Find where the given text appears and provide that cell's center as [X, Y] coordinate. 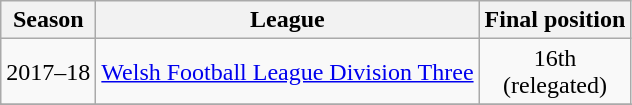
Season [48, 20]
2017–18 [48, 72]
16th(relegated) [555, 72]
Welsh Football League Division Three [288, 72]
League [288, 20]
Final position [555, 20]
